Search for the cell housing the specified text and yield its (x, y) center coordinate. 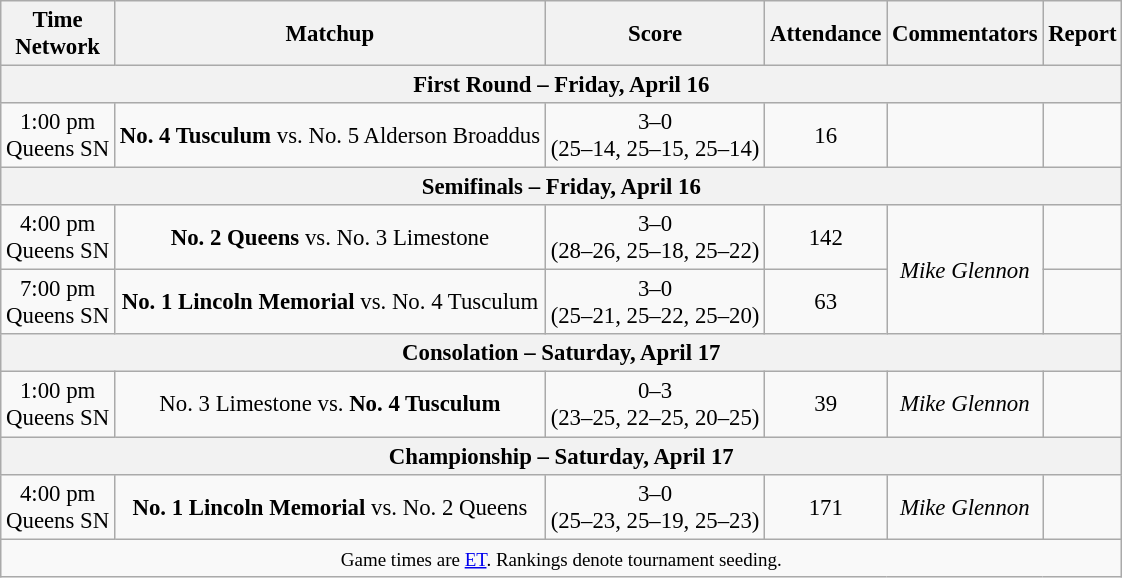
3–0(25–21, 25–22, 25–20) (654, 302)
Consolation – Saturday, April 17 (562, 353)
3–0(28–26, 25–18, 25–22) (654, 238)
39 (826, 404)
7:00 pmQueens SN (58, 302)
First Round – Friday, April 16 (562, 85)
3–0(25–23, 25–19, 25–23) (654, 506)
Semifinals – Friday, April 16 (562, 187)
0–3(23–25, 22–25, 20–25) (654, 404)
No. 4 Tusculum vs. No. 5 Alderson Broaddus (330, 136)
No. 2 Queens vs. No. 3 Limestone (330, 238)
TimeNetwork (58, 34)
No. 1 Lincoln Memorial vs. No. 2 Queens (330, 506)
3–0(25–14, 25–15, 25–14) (654, 136)
Championship – Saturday, April 17 (562, 456)
142 (826, 238)
No. 1 Lincoln Memorial vs. No. 4 Tusculum (330, 302)
16 (826, 136)
Matchup (330, 34)
171 (826, 506)
Attendance (826, 34)
Commentators (965, 34)
Report (1082, 34)
63 (826, 302)
No. 3 Limestone vs. No. 4 Tusculum (330, 404)
Game times are ET. Rankings denote tournament seeding. (562, 558)
Score (654, 34)
